Detect which cell encompasses the target text, then output its [x, y] center coordinate. 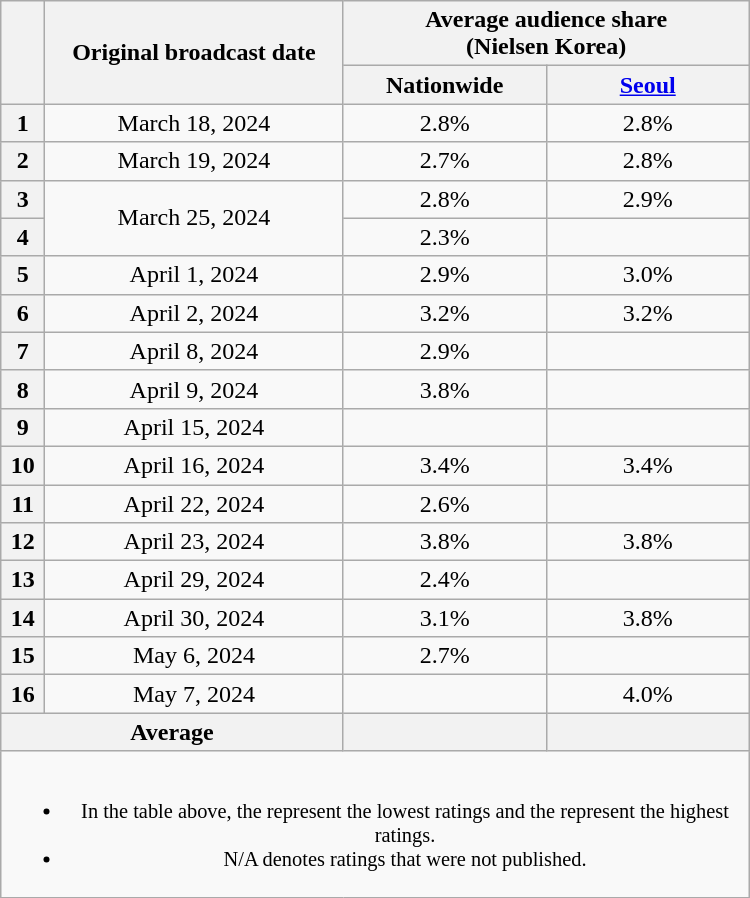
April 2, 2024 [194, 313]
April 23, 2024 [194, 542]
3.0% [648, 275]
2.6% [444, 503]
Average [172, 732]
April 16, 2024 [194, 465]
11 [23, 503]
Original broadcast date [194, 52]
1 [23, 123]
April 8, 2024 [194, 351]
April 30, 2024 [194, 618]
13 [23, 580]
March 19, 2024 [194, 161]
7 [23, 351]
5 [23, 275]
4 [23, 237]
2 [23, 161]
14 [23, 618]
8 [23, 389]
4.0% [648, 694]
2.4% [444, 580]
April 9, 2024 [194, 389]
16 [23, 694]
May 6, 2024 [194, 656]
April 22, 2024 [194, 503]
Nationwide [444, 85]
3.1% [444, 618]
May 7, 2024 [194, 694]
3 [23, 199]
April 29, 2024 [194, 580]
6 [23, 313]
April 1, 2024 [194, 275]
10 [23, 465]
March 18, 2024 [194, 123]
March 25, 2024 [194, 218]
In the table above, the represent the lowest ratings and the represent the highest ratings.N/A denotes ratings that were not published. [375, 824]
12 [23, 542]
2.3% [444, 237]
9 [23, 427]
April 15, 2024 [194, 427]
15 [23, 656]
Seoul [648, 85]
Average audience share(Nielsen Korea) [546, 34]
